Return the (X, Y) coordinate for the center point of the cell that contains the specified text.  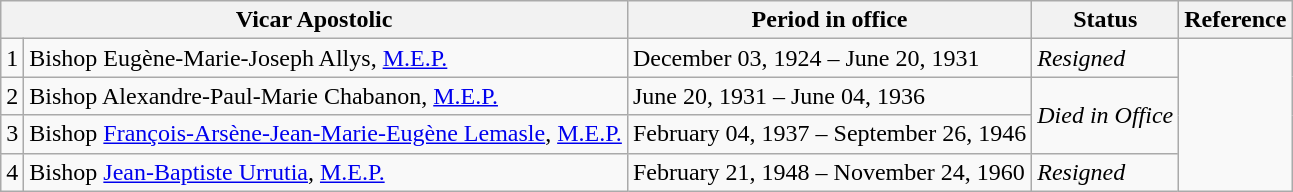
3 (12, 134)
2 (12, 96)
February 04, 1937 – September 26, 1946 (829, 134)
1 (12, 58)
Died in Office (1106, 115)
Status (1106, 20)
4 (12, 172)
June 20, 1931 – June 04, 1936 (829, 96)
Bishop Eugène-Marie-Joseph Allys, M.E.P. (326, 58)
December 03, 1924 – June 20, 1931 (829, 58)
Bishop Jean-Baptiste Urrutia, M.E.P. (326, 172)
Period in office (829, 20)
February 21, 1948 – November 24, 1960 (829, 172)
Reference (1236, 20)
Bishop Alexandre-Paul-Marie Chabanon, M.E.P. (326, 96)
Bishop François-Arsène-Jean-Marie-Eugène Lemasle, M.E.P. (326, 134)
Vicar Apostolic (314, 20)
